Provide the [x, y] coordinate of the cell's center where the given text is located.  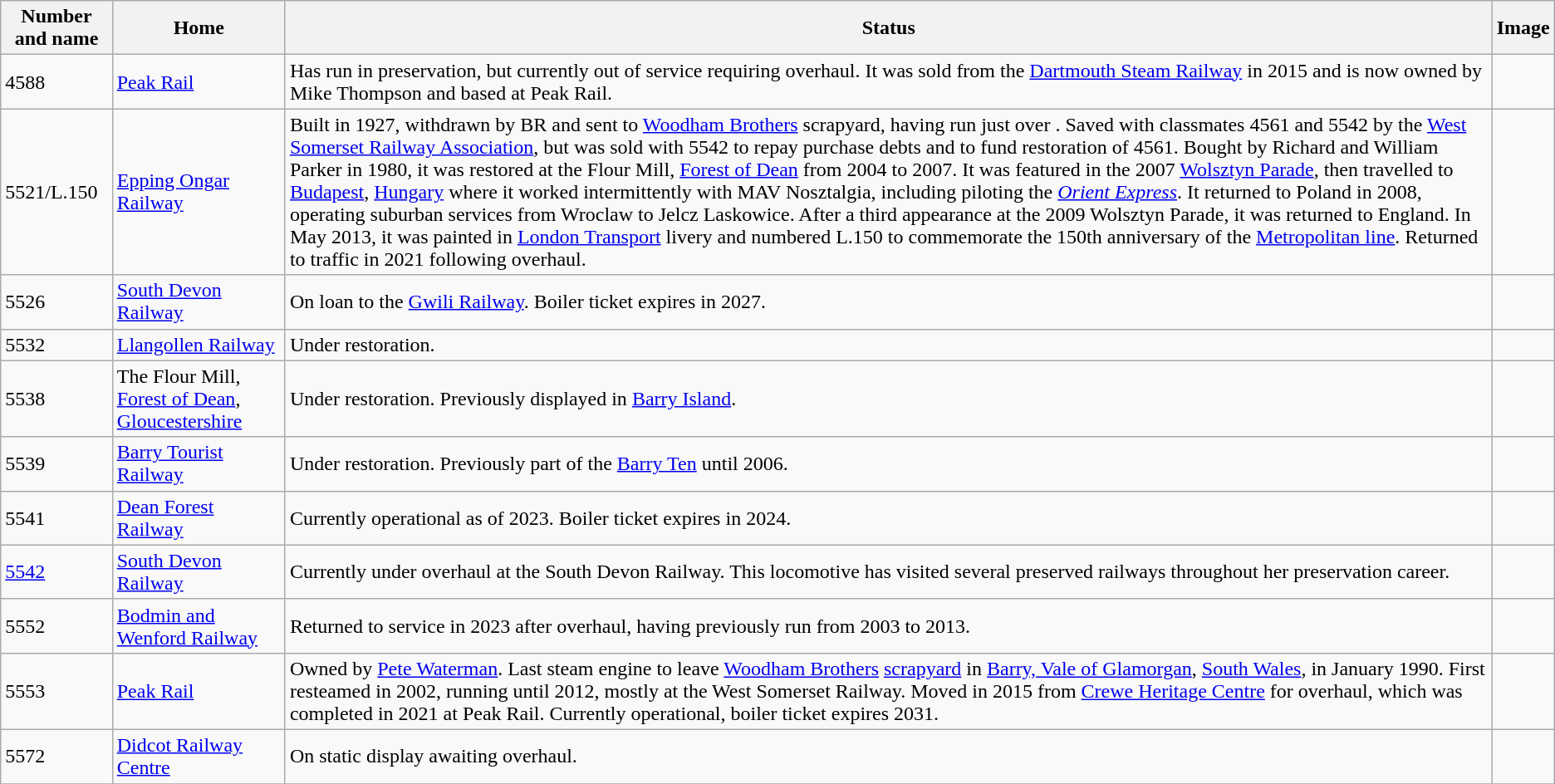
Currently under overhaul at the South Devon Railway. This locomotive has visited several preserved railways throughout her preservation career. [889, 571]
Barry Tourist Railway [199, 463]
Returned to service in 2023 after overhaul, having previously run from 2003 to 2013. [889, 626]
Currently operational as of 2023. Boiler ticket expires in 2024. [889, 518]
Home [199, 28]
5526 [56, 302]
Image [1523, 28]
Bodmin and Wenford Railway [199, 626]
On static display awaiting overhaul. [889, 756]
5553 [56, 691]
Under restoration. Previously displayed in Barry Island. [889, 399]
5542 [56, 571]
5572 [56, 756]
5539 [56, 463]
5538 [56, 399]
Status [889, 28]
Number and name [56, 28]
5532 [56, 345]
5521/L.150 [56, 192]
Llangollen Railway [199, 345]
5552 [56, 626]
5541 [56, 518]
Epping Ongar Railway [199, 192]
The Flour Mill, Forest of Dean, Gloucestershire [199, 399]
4588 [56, 81]
Under restoration. [889, 345]
Under restoration. Previously part of the Barry Ten until 2006. [889, 463]
Dean Forest Railway [199, 518]
Didcot Railway Centre [199, 756]
On loan to the Gwili Railway. Boiler ticket expires in 2027. [889, 302]
